Return [X, Y] of the center of cell containing provided text 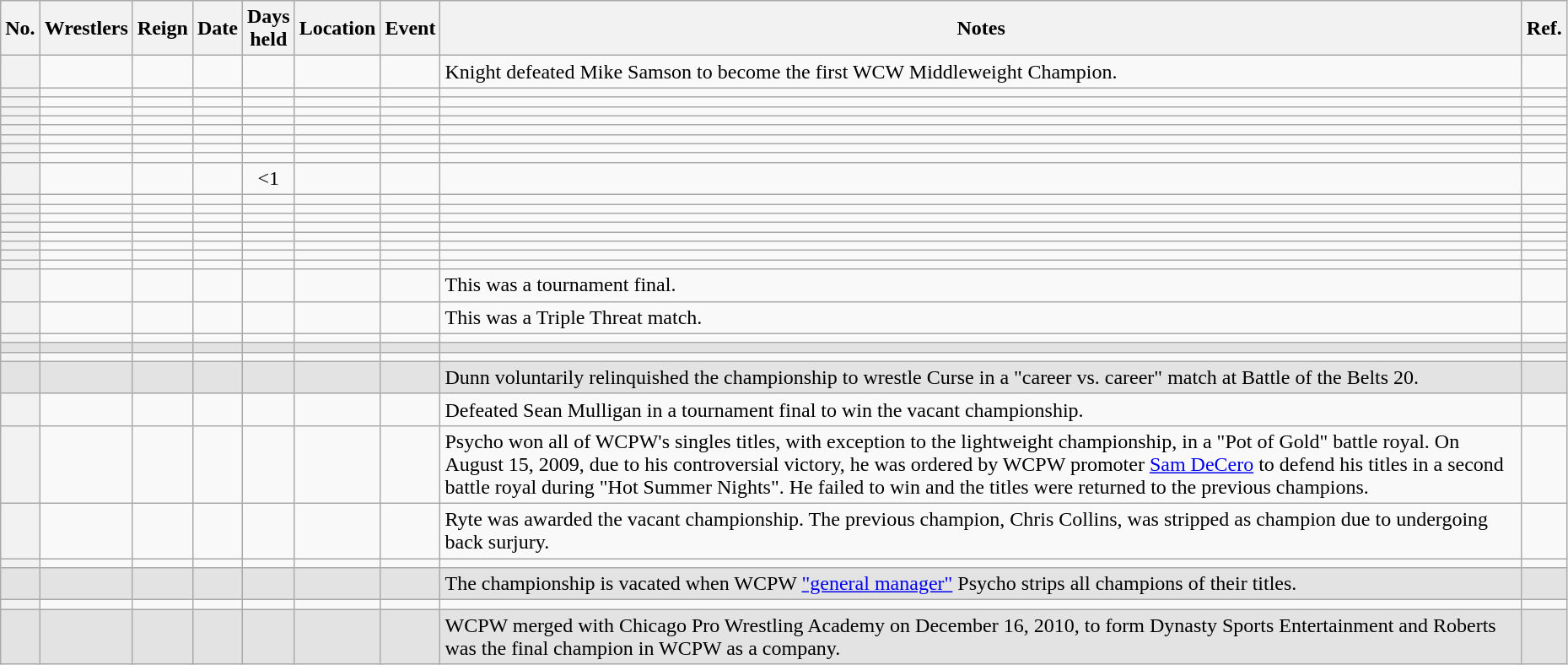
Dunn voluntarily relinquished the championship to wrestle Curse in a "career vs. career" match at Battle of the Belts 20. [981, 377]
This was a Triple Threat match. [981, 317]
Daysheld [268, 29]
Knight defeated Mike Samson to become the first WCW Middleweight Champion. [981, 72]
Defeated Sean Mulligan in a tournament final to win the vacant championship. [981, 409]
Date [218, 29]
Location [337, 29]
This was a tournament final. [981, 285]
Wrestlers [86, 29]
Reign [162, 29]
The championship is vacated when WCPW "general manager" Psycho strips all champions of their titles. [981, 584]
Ryte was awarded the vacant championship. The previous champion, Chris Collins, was stripped as champion due to undergoing back surjury. [981, 530]
<1 [268, 178]
Ref. [1544, 29]
No. [20, 29]
Event [410, 29]
Notes [981, 29]
